Extract the [X, Y] coordinate from the center of the cell holding the provided text.  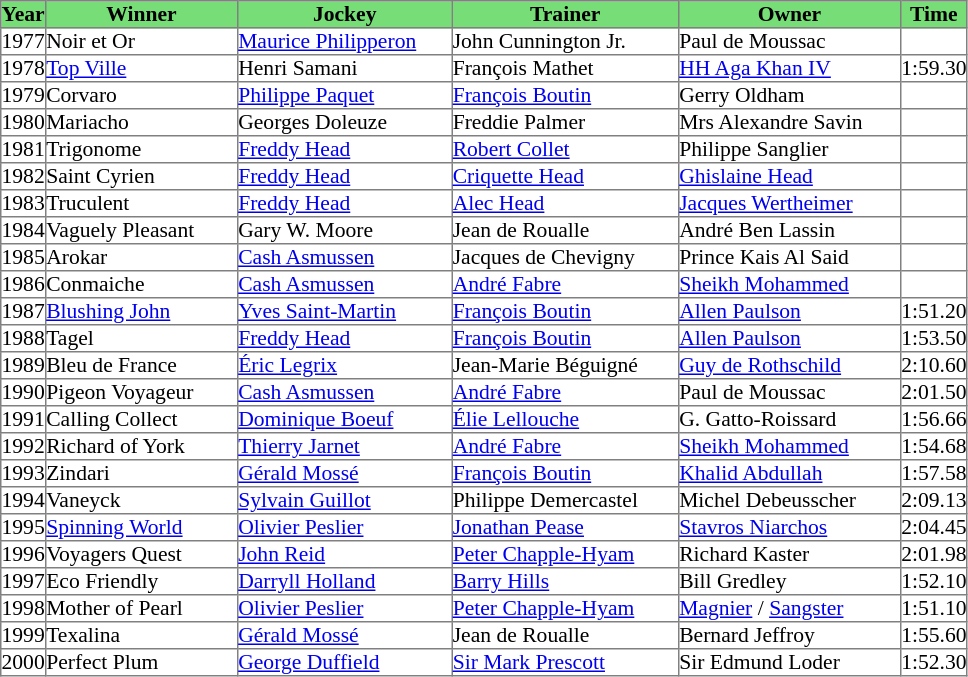
Freddie Palmer [565, 122]
Philippe Sanglier [789, 150]
1994 [24, 500]
Gerry Oldham [789, 96]
Arokar [141, 258]
Sir Mark Prescott [565, 662]
1:56.66 [934, 420]
1:57.58 [934, 474]
Richard Kaster [789, 554]
George Duffield [344, 662]
1:52.10 [934, 582]
Alec Head [565, 204]
François Mathet [565, 68]
Henri Samani [344, 68]
2:01.98 [934, 554]
Jacques Wertheimer [789, 204]
Khalid Abdullah [789, 474]
1991 [24, 420]
Time [934, 14]
Georges Doleuze [344, 122]
Magnier / Sangster [789, 608]
HH Aga Khan IV [789, 68]
Perfect Plum [141, 662]
Barry Hills [565, 582]
John Reid [344, 554]
1:51.10 [934, 608]
Robert Collet [565, 150]
Sir Edmund Loder [789, 662]
Ghislaine Head [789, 176]
1981 [24, 150]
Prince Kais Al Said [789, 258]
1988 [24, 338]
Pigeon Voyageur [141, 392]
Philippe Paquet [344, 96]
1984 [24, 230]
Trainer [565, 14]
1978 [24, 68]
Texalina [141, 636]
Gary W. Moore [344, 230]
Trigonome [141, 150]
1985 [24, 258]
Vaneyck [141, 500]
Spinning World [141, 528]
Bernard Jeffroy [789, 636]
Sylvain Guillot [344, 500]
André Ben Lassin [789, 230]
Criquette Head [565, 176]
1992 [24, 446]
1:54.68 [934, 446]
Calling Collect [141, 420]
Bill Gredley [789, 582]
Truculent [141, 204]
Eco Friendly [141, 582]
1979 [24, 96]
Voyagers Quest [141, 554]
Zindari [141, 474]
Élie Lellouche [565, 420]
1980 [24, 122]
1986 [24, 284]
Conmaiche [141, 284]
1:51.20 [934, 312]
1993 [24, 474]
1999 [24, 636]
1995 [24, 528]
1997 [24, 582]
Tagel [141, 338]
Yves Saint-Martin [344, 312]
Saint Cyrien [141, 176]
2:04.45 [934, 528]
Philippe Demercastel [565, 500]
Corvaro [141, 96]
1977 [24, 42]
John Cunnington Jr. [565, 42]
1:52.30 [934, 662]
G. Gatto-Roissard [789, 420]
Guy de Rothschild [789, 366]
2:09.13 [934, 500]
1:55.60 [934, 636]
Thierry Jarnet [344, 446]
1998 [24, 608]
1:59.30 [934, 68]
Éric Legrix [344, 366]
Jean-Marie Béguigné [565, 366]
2:01.50 [934, 392]
Bleu de France [141, 366]
Maurice Philipperon [344, 42]
Dominique Boeuf [344, 420]
Top Ville [141, 68]
Winner [141, 14]
Mariacho [141, 122]
1987 [24, 312]
1996 [24, 554]
Jockey [344, 14]
2:10.60 [934, 366]
1989 [24, 366]
Richard of York [141, 446]
Noir et Or [141, 42]
1:53.50 [934, 338]
Michel Debeusscher [789, 500]
Vaguely Pleasant [141, 230]
Mrs Alexandre Savin [789, 122]
Jonathan Pease [565, 528]
Darryll Holland [344, 582]
2000 [24, 662]
Owner [789, 14]
Mother of Pearl [141, 608]
Year [24, 14]
1983 [24, 204]
Stavros Niarchos [789, 528]
1982 [24, 176]
1990 [24, 392]
Blushing John [141, 312]
Jacques de Chevigny [565, 258]
